Capture the cell that displays the provided text and extract its [x, y] central coordinate. 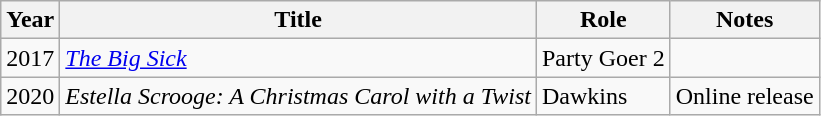
The Big Sick [298, 58]
Notes [744, 20]
Role [603, 20]
Dawkins [603, 96]
Online release [744, 96]
Year [30, 20]
2017 [30, 58]
2020 [30, 96]
Estella Scrooge: A Christmas Carol with a Twist [298, 96]
Title [298, 20]
Party Goer 2 [603, 58]
